Locate the cell with the specified text and output its (X, Y) center coordinate. 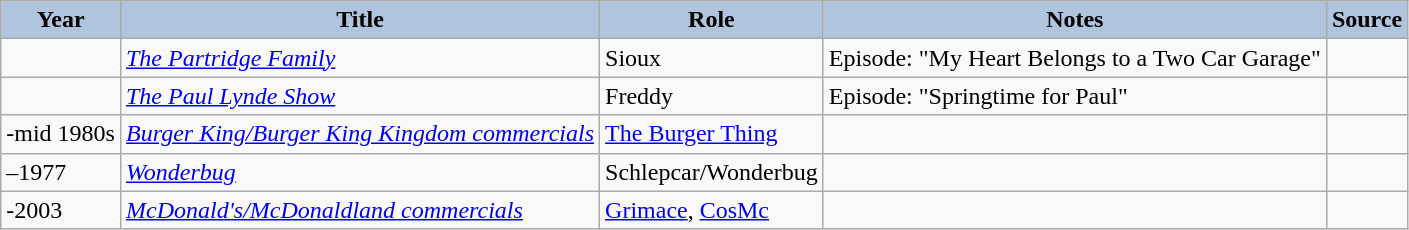
The Paul Lynde Show (360, 96)
-2003 (61, 210)
McDonald's/McDonaldland commercials (360, 210)
Episode: "My Heart Belongs to a Two Car Garage" (1074, 58)
Freddy (712, 96)
Role (712, 20)
Episode: "Springtime for Paul" (1074, 96)
The Partridge Family (360, 58)
–1977 (61, 172)
Source (1366, 20)
Schlepcar/Wonderbug (712, 172)
Title (360, 20)
Year (61, 20)
The Burger Thing (712, 134)
-mid 1980s (61, 134)
Burger King/Burger King Kingdom commercials (360, 134)
Grimace, CosMc (712, 210)
Sioux (712, 58)
Wonderbug (360, 172)
Notes (1074, 20)
